Search for the cell housing the specified text and yield its [X, Y] center coordinate. 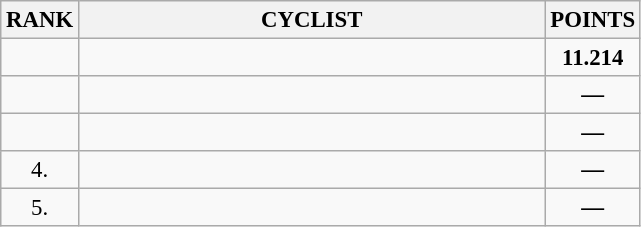
4. [40, 170]
POINTS [592, 20]
RANK [40, 20]
5. [40, 208]
11.214 [592, 58]
CYCLIST [312, 20]
